Provide the [x, y] coordinate of the cell's center where the given text is located.  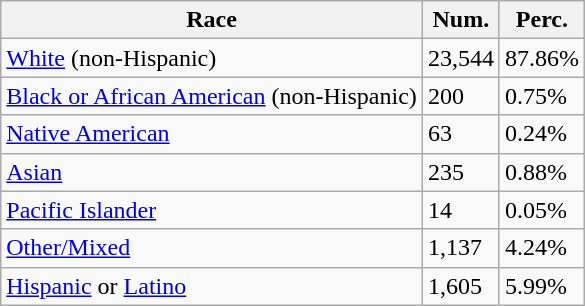
Hispanic or Latino [212, 286]
87.86% [542, 58]
0.05% [542, 210]
Num. [460, 20]
Asian [212, 172]
200 [460, 96]
Race [212, 20]
0.24% [542, 134]
Pacific Islander [212, 210]
0.88% [542, 172]
5.99% [542, 286]
4.24% [542, 248]
14 [460, 210]
63 [460, 134]
1,605 [460, 286]
23,544 [460, 58]
Native American [212, 134]
Other/Mixed [212, 248]
235 [460, 172]
Perc. [542, 20]
White (non-Hispanic) [212, 58]
Black or African American (non-Hispanic) [212, 96]
1,137 [460, 248]
0.75% [542, 96]
